Search for the cell housing the specified text and yield its (x, y) center coordinate. 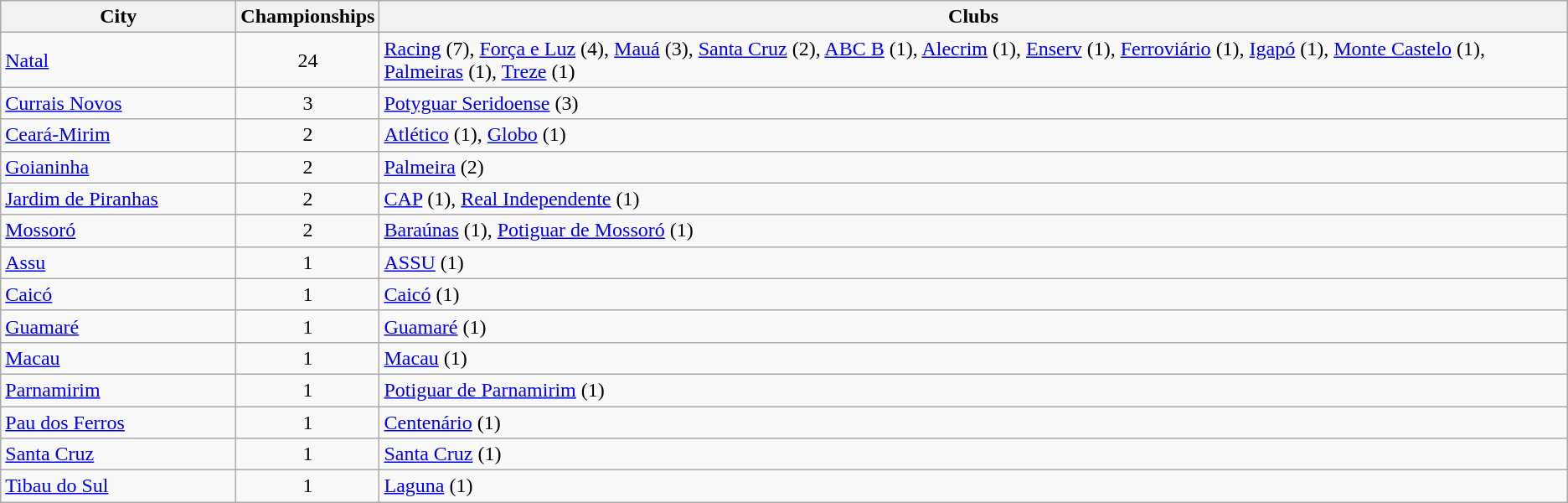
Jardim de Piranhas (119, 199)
Pau dos Ferros (119, 422)
Tibau do Sul (119, 486)
Atlético (1), Globo (1) (973, 135)
CAP (1), Real Independente (1) (973, 199)
Potiguar de Parnamirim (1) (973, 390)
Caicó (119, 294)
Assu (119, 262)
Centenário (1) (973, 422)
Santa Cruz (1) (973, 454)
Potyguar Seridoense (3) (973, 103)
Macau (119, 358)
Guamaré (1) (973, 326)
Macau (1) (973, 358)
Championships (308, 17)
Goianinha (119, 167)
Ceará-Mirim (119, 135)
City (119, 17)
Guamaré (119, 326)
Currais Novos (119, 103)
Santa Cruz (119, 454)
Palmeira (2) (973, 167)
Caicó (1) (973, 294)
24 (308, 60)
ASSU (1) (973, 262)
Mossoró (119, 231)
3 (308, 103)
Parnamirim (119, 390)
Natal (119, 60)
Baraúnas (1), Potiguar de Mossoró (1) (973, 231)
Laguna (1) (973, 486)
Clubs (973, 17)
